Output the [X, Y] coordinate of the center of the cell containing the given text.  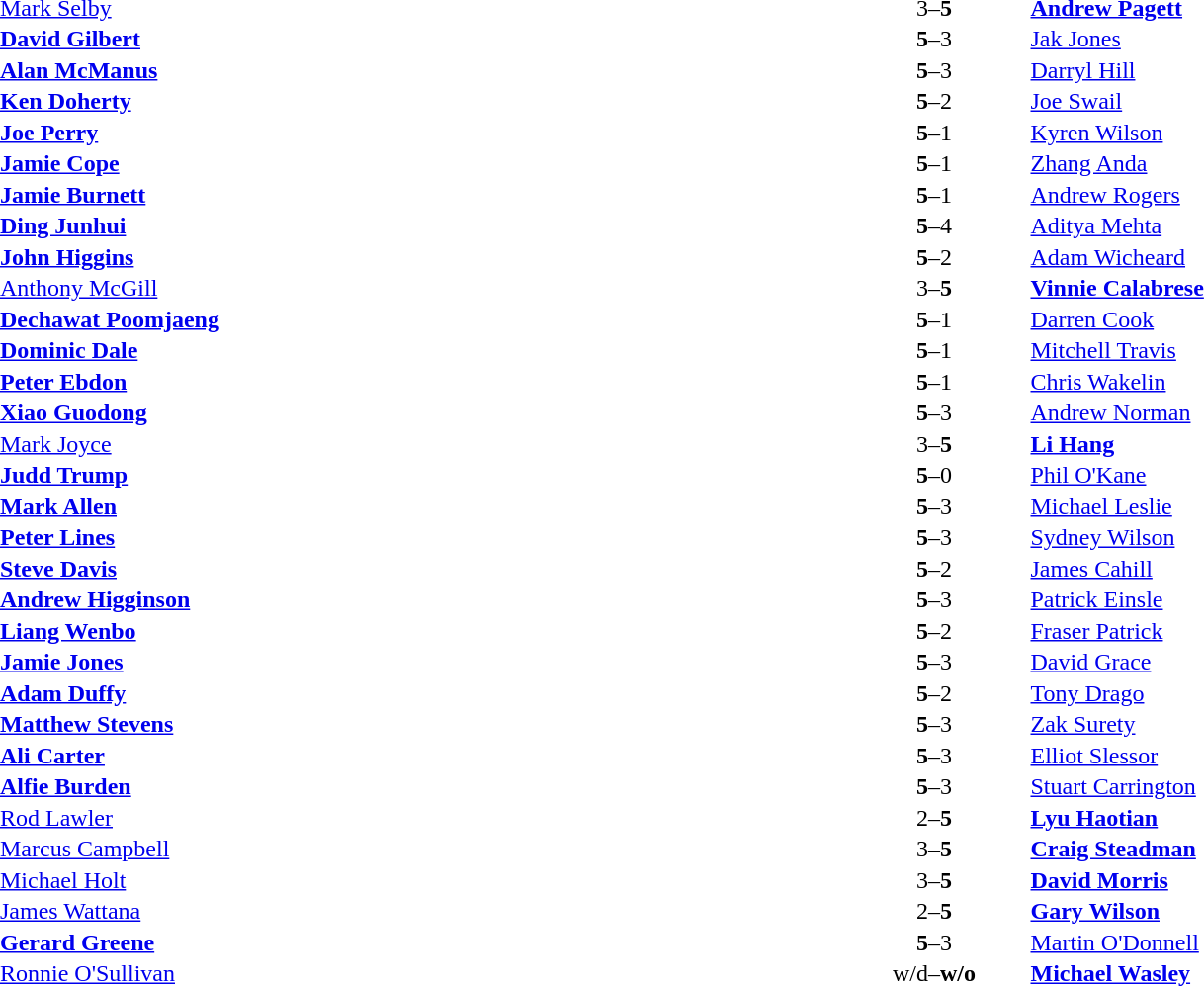
5–4 [933, 226]
5–0 [933, 476]
